Identify which cell holds the provided text, then report its [x, y] central coordinate. 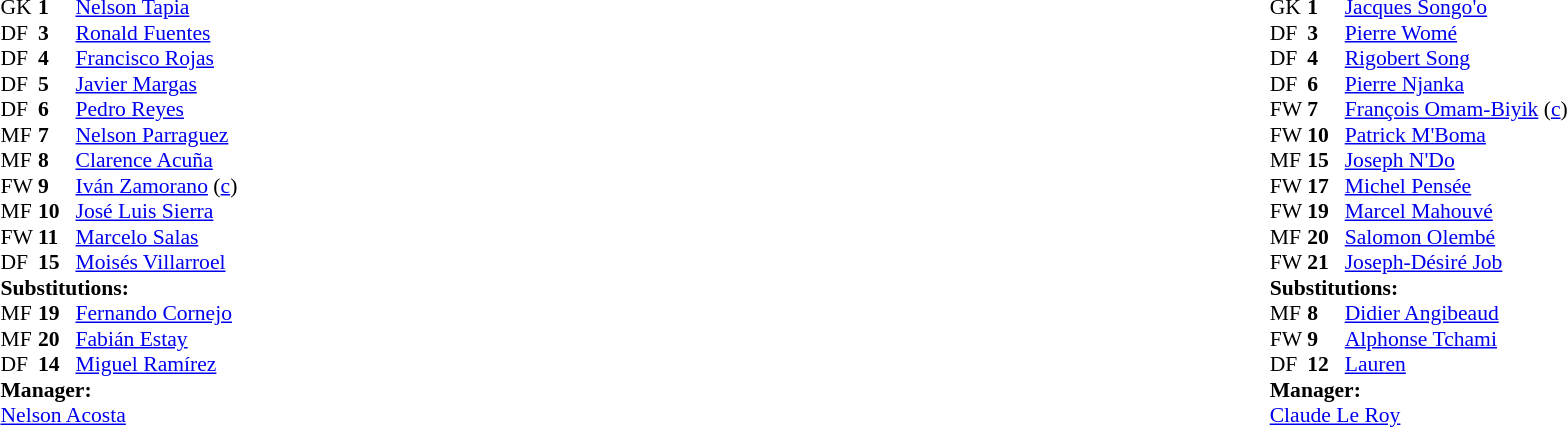
11 [57, 237]
21 [1326, 263]
17 [1326, 186]
12 [1326, 365]
Substitutions: [118, 288]
Javier Margas [157, 84]
5 [57, 84]
Ronald Fuentes [157, 33]
Fernando Cornejo [157, 313]
Francisco Rojas [157, 59]
Fabián Estay [157, 339]
Nelson Parraguez [157, 135]
Moisés Villarroel [157, 263]
José Luis Sierra [157, 211]
Marcelo Salas [157, 237]
14 [57, 365]
Miguel Ramírez [157, 365]
Iván Zamorano (c) [157, 186]
Clarence Acuña [157, 161]
Pedro Reyes [157, 109]
Manager: [118, 390]
